Search for the cell housing the specified text and yield its (x, y) center coordinate. 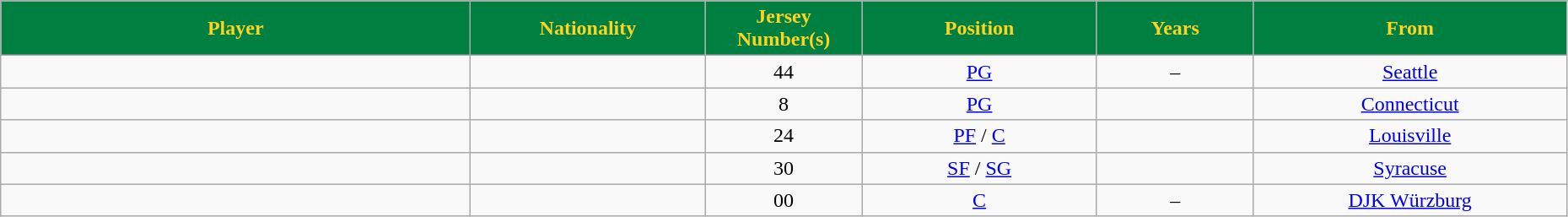
30 (784, 168)
Jersey Number(s) (784, 29)
Player (236, 29)
Seattle (1410, 72)
DJK Würzburg (1410, 200)
44 (784, 72)
Louisville (1410, 136)
Years (1175, 29)
C (979, 200)
24 (784, 136)
SF / SG (979, 168)
Connecticut (1410, 104)
Syracuse (1410, 168)
PF / C (979, 136)
00 (784, 200)
From (1410, 29)
8 (784, 104)
Nationality (588, 29)
Position (979, 29)
